Provide the (X, Y) coordinate of the cell's center where the given text is located.  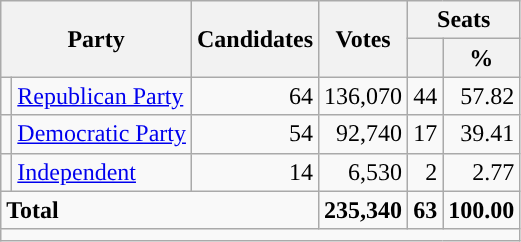
2.77 (482, 172)
92,740 (364, 134)
17 (426, 134)
100.00 (482, 210)
39.41 (482, 134)
44 (426, 96)
64 (254, 96)
Party (96, 39)
6,530 (364, 172)
2 (426, 172)
Candidates (254, 39)
Seats (464, 20)
235,340 (364, 210)
54 (254, 134)
57.82 (482, 96)
Total (160, 210)
Republican Party (102, 96)
136,070 (364, 96)
14 (254, 172)
Votes (364, 39)
Independent (102, 172)
% (482, 58)
63 (426, 210)
Democratic Party (102, 134)
